Search for the cell housing the specified text and yield its (X, Y) center coordinate. 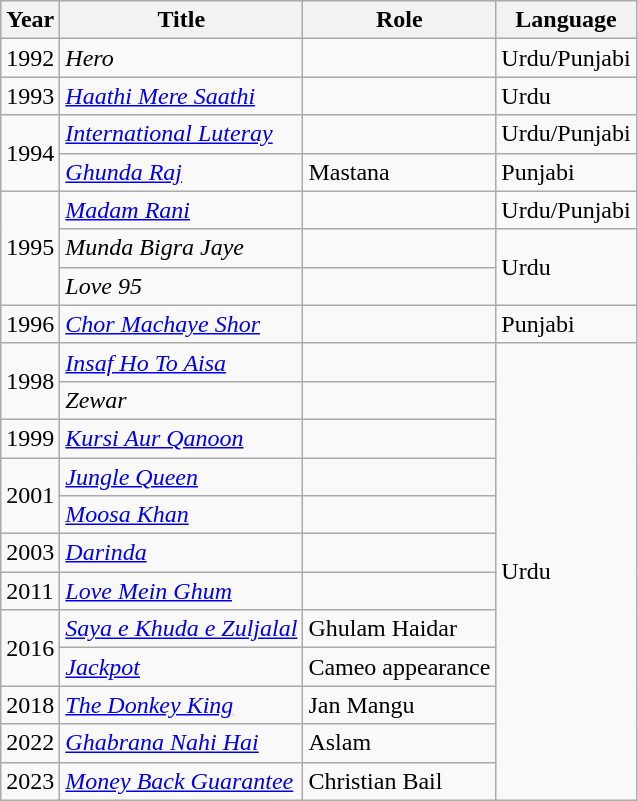
2022 (30, 743)
Moosa Khan (182, 515)
1996 (30, 324)
Aslam (400, 743)
2003 (30, 553)
Cameo appearance (400, 667)
Language (566, 20)
1995 (30, 248)
Ghabrana Nahi Hai (182, 743)
Kursi Aur Qanoon (182, 438)
Darinda (182, 553)
International Luteray (182, 134)
Mastana (400, 172)
Haathi Mere Saathi (182, 96)
Chor Machaye Shor (182, 324)
The Donkey King (182, 705)
Saya e Khuda e Zuljalal (182, 629)
Zewar (182, 400)
Title (182, 20)
Jan Mangu (400, 705)
Year (30, 20)
Ghulam Haidar (400, 629)
2023 (30, 781)
2016 (30, 648)
Insaf Ho To Aisa (182, 362)
Love Mein Ghum (182, 591)
Munda Bigra Jaye (182, 248)
2018 (30, 705)
Money Back Guarantee (182, 781)
Love 95 (182, 286)
Madam Rani (182, 210)
1992 (30, 58)
Jungle Queen (182, 477)
1993 (30, 96)
Role (400, 20)
2001 (30, 496)
Ghunda Raj (182, 172)
Christian Bail (400, 781)
Hero (182, 58)
Jackpot (182, 667)
1999 (30, 438)
1994 (30, 153)
1998 (30, 381)
2011 (30, 591)
